From the cell containing the given text, extract its center point as [X, Y] coordinate. 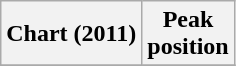
Peakposition [188, 34]
Chart (2011) [72, 34]
